Pinpoint the cell where the given text exists, returning its [x, y] midpoint coordinate. 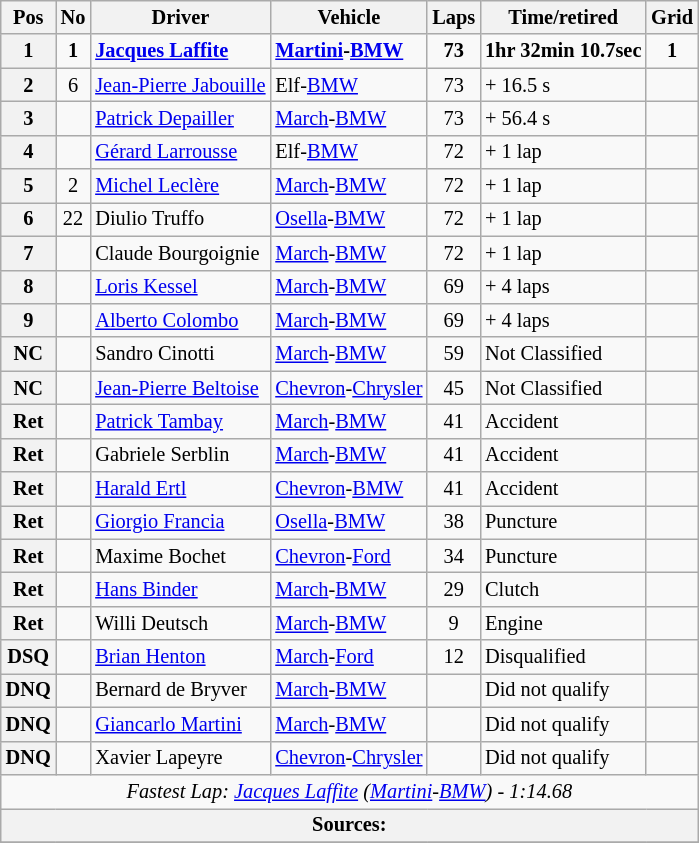
March-Ford [348, 657]
Engine [563, 623]
Giorgio Francia [180, 522]
Martini-BMW [348, 51]
Vehicle [348, 17]
5 [28, 186]
+ 56.4 s [563, 118]
Giancarlo Martini [180, 724]
Willi Deutsch [180, 623]
59 [454, 354]
Patrick Depailler [180, 118]
Alberto Colombo [180, 320]
3 [28, 118]
Chevron-Ford [348, 556]
22 [74, 219]
Jean-Pierre Jabouille [180, 85]
12 [454, 657]
Brian Henton [180, 657]
Chevron-BMW [348, 489]
Sandro Cinotti [180, 354]
Patrick Tambay [180, 421]
Jacques Laffite [180, 51]
38 [454, 522]
Bernard de Bryver [180, 690]
Maxime Bochet [180, 556]
Disqualified [563, 657]
Time/retired [563, 17]
Claude Bourgoignie [180, 253]
Pos [28, 17]
34 [454, 556]
Diulio Truffo [180, 219]
No [74, 17]
Clutch [563, 589]
Sources: [350, 825]
Michel Leclère [180, 186]
45 [454, 388]
4 [28, 152]
Harald Ertl [180, 489]
Gérard Larrousse [180, 152]
Fastest Lap: Jacques Laffite (Martini-BMW) - 1:14.68 [350, 791]
Loris Kessel [180, 287]
7 [28, 253]
29 [454, 589]
Laps [454, 17]
Driver [180, 17]
Grid [672, 17]
Jean-Pierre Beltoise [180, 388]
+ 16.5 s [563, 85]
1hr 32min 10.7sec [563, 51]
DSQ [28, 657]
Hans Binder [180, 589]
Xavier Lapeyre [180, 758]
Gabriele Serblin [180, 455]
8 [28, 287]
